Return the (X, Y) coordinate for the center point of the cell that contains the specified text.  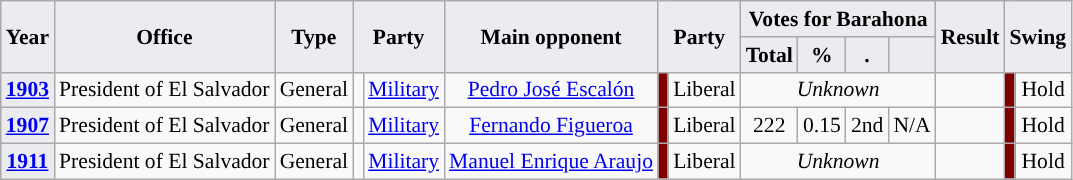
Result (970, 36)
0.15 (822, 126)
. (868, 55)
Type (314, 36)
Manuel Enrique Araujo (551, 162)
Office (164, 36)
1903 (28, 90)
1907 (28, 126)
222 (770, 126)
Year (28, 36)
% (822, 55)
2nd (868, 126)
Swing (1038, 36)
Votes for Barahona (838, 19)
Main opponent (551, 36)
Total (770, 55)
1911 (28, 162)
N/A (912, 126)
Pedro José Escalón (551, 90)
Fernando Figueroa (551, 126)
